Determine the [X, Y] coordinate at the center of the cell enclosing the given text.  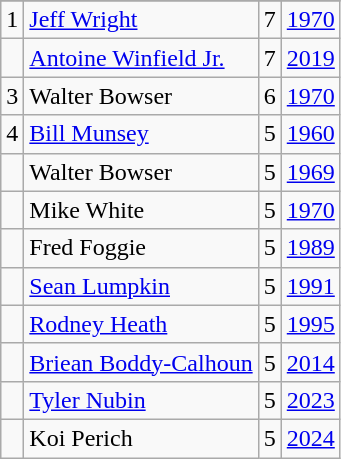
2024 [310, 438]
2023 [310, 400]
Antoine Winfield Jr. [141, 58]
Mike White [141, 210]
4 [12, 134]
1995 [310, 324]
Briean Boddy-Calhoun [141, 362]
Bill Munsey [141, 134]
6 [270, 96]
Fred Foggie [141, 248]
2014 [310, 362]
Koi Perich [141, 438]
3 [12, 96]
1 [12, 20]
1960 [310, 134]
Rodney Heath [141, 324]
1991 [310, 286]
1969 [310, 172]
1989 [310, 248]
Jeff Wright [141, 20]
Sean Lumpkin [141, 286]
Tyler Nubin [141, 400]
2019 [310, 58]
